For the text-containing cell, return its midpoint in [x, y] coordinate format. 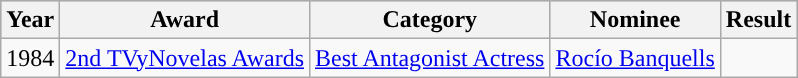
Award [185, 20]
Best Antagonist Actress [430, 58]
Rocío Banquells [635, 58]
Result [758, 20]
Category [430, 20]
1984 [30, 58]
Nominee [635, 20]
Year [30, 20]
2nd TVyNovelas Awards [185, 58]
